Capture the cell that displays the provided text and extract its [x, y] central coordinate. 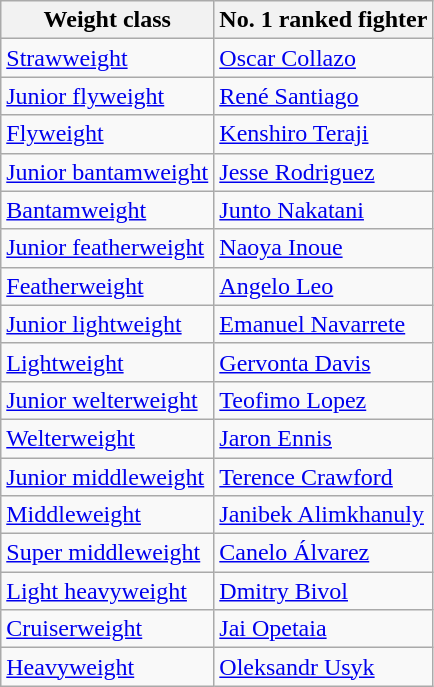
Junior flyweight [108, 96]
Dmitry Bivol [324, 591]
Featherweight [108, 286]
Emanuel Navarrete [324, 324]
Weight class [108, 20]
Canelo Álvarez [324, 553]
Junior bantamweight [108, 172]
Angelo Leo [324, 286]
Lightweight [108, 362]
Oscar Collazo [324, 58]
Junior featherweight [108, 248]
Naoya Inoue [324, 248]
Terence Crawford [324, 477]
Jesse Rodriguez [324, 172]
Junior lightweight [108, 324]
Teofimo Lopez [324, 400]
Super middleweight [108, 553]
Gervonta Davis [324, 362]
Bantamweight [108, 210]
Junto Nakatani [324, 210]
Strawweight [108, 58]
Kenshiro Teraji [324, 134]
Janibek Alimkhanuly [324, 515]
Jai Opetaia [324, 629]
Cruiserweight [108, 629]
Junior middleweight [108, 477]
Oleksandr Usyk [324, 667]
Flyweight [108, 134]
Heavyweight [108, 667]
Welterweight [108, 438]
Light heavyweight [108, 591]
René Santiago [324, 96]
No. 1 ranked fighter [324, 20]
Middleweight [108, 515]
Junior welterweight [108, 400]
Jaron Ennis [324, 438]
